Find where the given text appears and provide that cell's center as (x, y) coordinate. 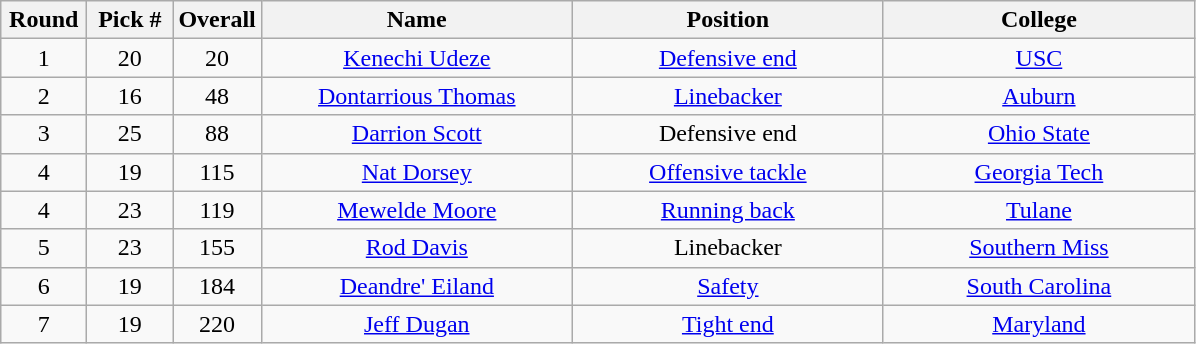
184 (217, 286)
Dontarrious Thomas (416, 96)
Offensive tackle (728, 172)
Nat Dorsey (416, 172)
155 (217, 248)
220 (217, 324)
88 (217, 134)
Kenechi Udeze (416, 58)
Georgia Tech (1038, 172)
Auburn (1038, 96)
Rod Davis (416, 248)
Southern Miss (1038, 248)
1 (44, 58)
7 (44, 324)
119 (217, 210)
Deandre' Eiland (416, 286)
2 (44, 96)
Mewelde Moore (416, 210)
6 (44, 286)
5 (44, 248)
Name (416, 20)
Pick # (130, 20)
Overall (217, 20)
Running back (728, 210)
Darrion Scott (416, 134)
16 (130, 96)
48 (217, 96)
115 (217, 172)
College (1038, 20)
25 (130, 134)
Tulane (1038, 210)
Jeff Dugan (416, 324)
South Carolina (1038, 286)
USC (1038, 58)
3 (44, 134)
Round (44, 20)
Maryland (1038, 324)
Ohio State (1038, 134)
Tight end (728, 324)
Position (728, 20)
Safety (728, 286)
